Find where the given text appears and provide that cell's center as (x, y) coordinate. 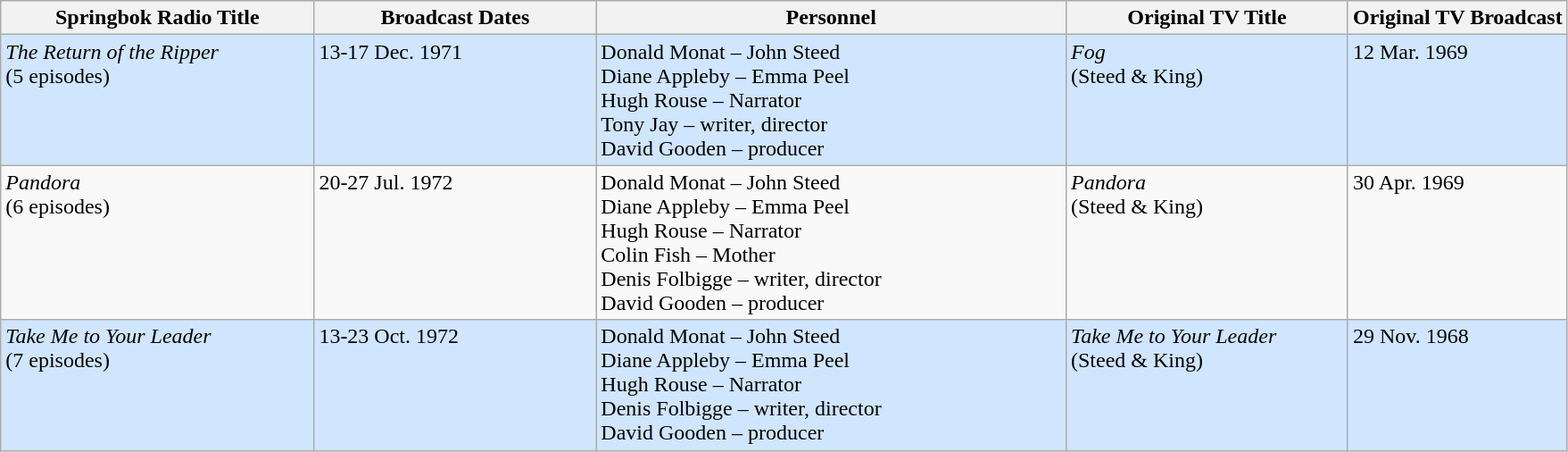
Original TV Title (1207, 18)
Take Me to Your Leader (7 episodes) (157, 385)
Broadcast Dates (455, 18)
Springbok Radio Title (157, 18)
Donald Monat – John Steed Diane Appleby – Emma Peel Hugh Rouse – Narrator Denis Folbigge – writer, director David Gooden – producer (832, 385)
30 Apr. 1969 (1457, 243)
13-17 Dec. 1971 (455, 100)
Personnel (832, 18)
Donald Monat – John Steed Diane Appleby – Emma Peel Hugh Rouse – Narrator Tony Jay – writer, director David Gooden – producer (832, 100)
Fog (Steed & King) (1207, 100)
20-27 Jul. 1972 (455, 243)
Pandora (6 episodes) (157, 243)
Take Me to Your Leader (Steed & King) (1207, 385)
Pandora (Steed & King) (1207, 243)
Original TV Broadcast (1457, 18)
12 Mar. 1969 (1457, 100)
29 Nov. 1968 (1457, 385)
The Return of the Ripper(5 episodes) (157, 100)
13-23 Oct. 1972 (455, 385)
